From the cell containing the given text, extract its center point as [x, y] coordinate. 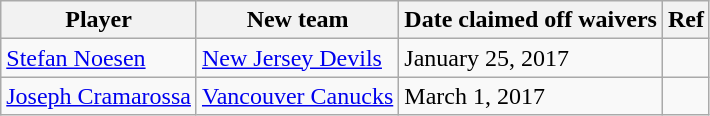
Vancouver Canucks [297, 96]
New Jersey Devils [297, 58]
Player [99, 20]
Ref [686, 20]
Joseph Cramarossa [99, 96]
Date claimed off waivers [531, 20]
Stefan Noesen [99, 58]
New team [297, 20]
January 25, 2017 [531, 58]
March 1, 2017 [531, 96]
